Locate the cell with the specified text and output its [x, y] center coordinate. 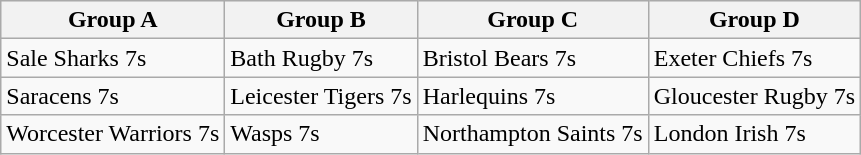
Sale Sharks 7s [113, 58]
London Irish 7s [754, 134]
Exeter Chiefs 7s [754, 58]
Group B [321, 20]
Worcester Warriors 7s [113, 134]
Bristol Bears 7s [532, 58]
Harlequins 7s [532, 96]
Saracens 7s [113, 96]
Gloucester Rugby 7s [754, 96]
Northampton Saints 7s [532, 134]
Leicester Tigers 7s [321, 96]
Group C [532, 20]
Group A [113, 20]
Group D [754, 20]
Bath Rugby 7s [321, 58]
Wasps 7s [321, 134]
